Provide the [X, Y] coordinate of the cell's center where the given text is located.  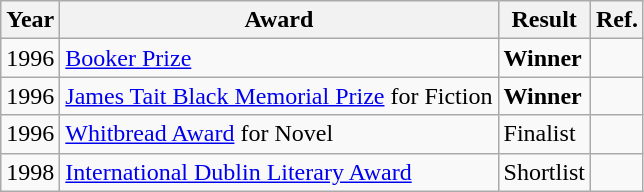
International Dublin Literary Award [279, 172]
Year [30, 20]
Booker Prize [279, 58]
Award [279, 20]
Ref. [616, 20]
1998 [30, 172]
James Tait Black Memorial Prize for Fiction [279, 96]
Finalist [544, 134]
Shortlist [544, 172]
Whitbread Award for Novel [279, 134]
Result [544, 20]
